Extract the (x, y) coordinate from the center of the cell holding the provided text.  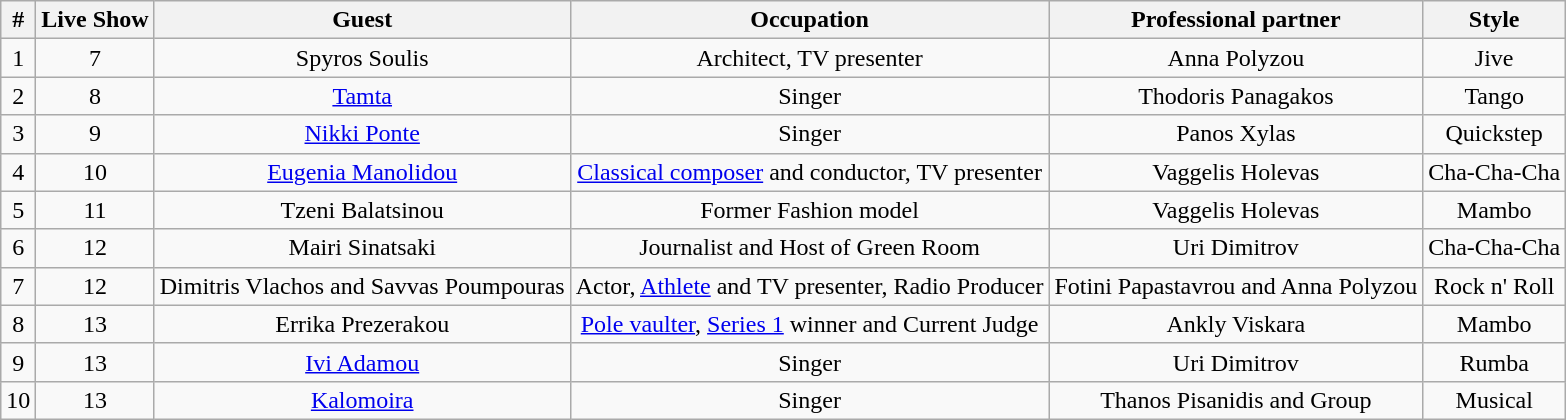
Spyros Soulis (362, 58)
Eugenia Manolidou (362, 172)
Occupation (810, 20)
Fotini Papastavrou and Anna Polyzou (1236, 286)
Ivi Adamou (362, 362)
6 (18, 248)
Professional partner (1236, 20)
Actor, Athlete and TV presenter, Radio Producer (810, 286)
Musical (1494, 400)
2 (18, 96)
Thanos Pisanidis and Group (1236, 400)
Thodoris Panagakos (1236, 96)
Rock n' Roll (1494, 286)
Errika Prezerakou (362, 324)
Tzeni Balatsinou (362, 210)
Kalomoira (362, 400)
Guest (362, 20)
4 (18, 172)
Journalist and Host of Green Room (810, 248)
Tamta (362, 96)
Dimitris Vlachos and Savvas Poumpouras (362, 286)
Mairi Sinatsaki (362, 248)
Architect, TV presenter (810, 58)
Former Fashion model (810, 210)
Pole vaulter, Series 1 winner and Current Judge (810, 324)
Anna Polyzou (1236, 58)
Ankly Viskara (1236, 324)
Jive (1494, 58)
3 (18, 134)
Live Show (95, 20)
Panos Xylas (1236, 134)
1 (18, 58)
Quickstep (1494, 134)
11 (95, 210)
5 (18, 210)
Rumba (1494, 362)
Tango (1494, 96)
# (18, 20)
Style (1494, 20)
Classical composer and conductor, TV presenter (810, 172)
Nikki Ponte (362, 134)
